For the text-containing cell, return its midpoint in (X, Y) coordinate format. 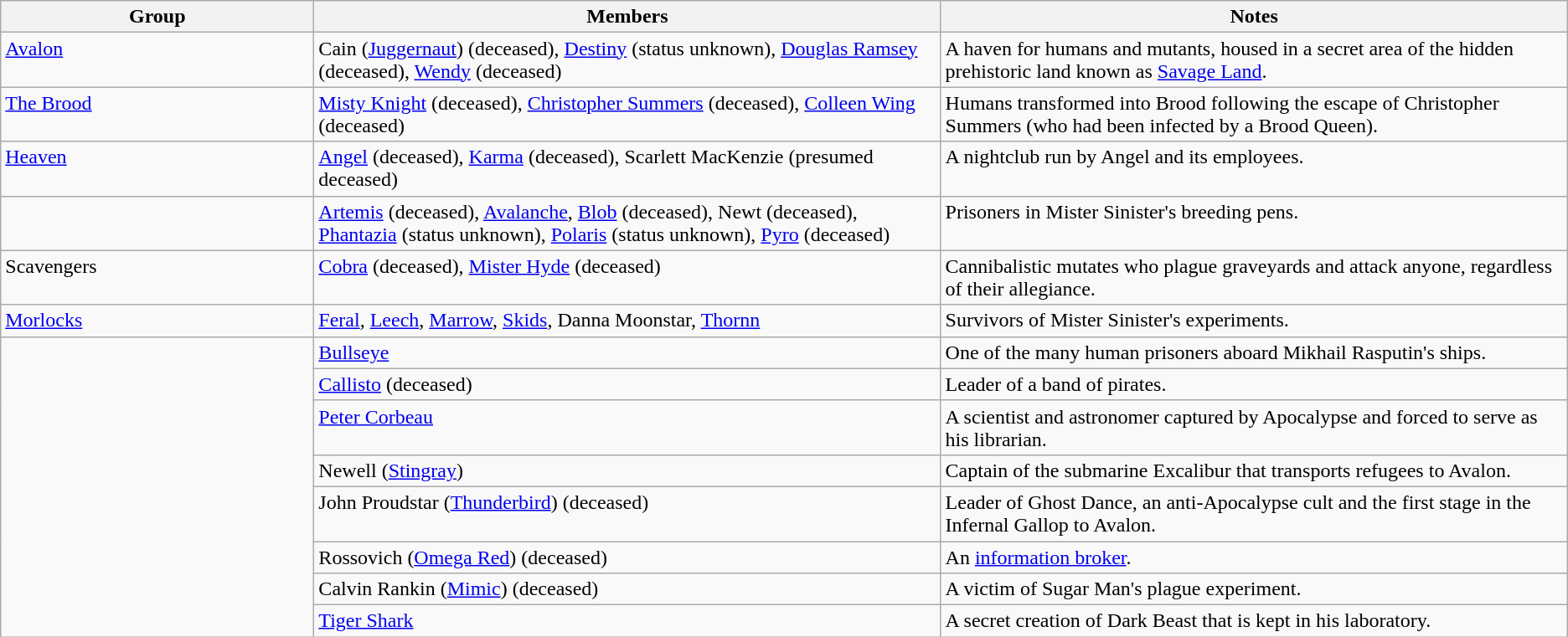
A nightclub run by Angel and its employees. (1254, 169)
A haven for humans and mutants, housed in a secret area of the hidden prehistoric land known as Savage Land. (1254, 60)
Bullseye (627, 352)
Misty Knight (deceased), Christopher Summers (deceased), Colleen Wing (deceased) (627, 114)
Callisto (deceased) (627, 384)
Group (157, 17)
Cannibalistic mutates who plague graveyards and attack anyone, regardless of their allegiance. (1254, 278)
The Brood (157, 114)
An information broker. (1254, 557)
Morlocks (157, 321)
Cobra (deceased), Mister Hyde (deceased) (627, 278)
Notes (1254, 17)
Artemis (deceased), Avalanche, Blob (deceased), Newt (deceased), Phantazia (status unknown), Polaris (status unknown), Pyro (deceased) (627, 223)
Cain (Juggernaut) (deceased), Destiny (status unknown), Douglas Ramsey (deceased), Wendy (deceased) (627, 60)
Rossovich (Omega Red) (deceased) (627, 557)
John Proudstar (Thunderbird) (deceased) (627, 514)
Leader of Ghost Dance, an anti-Apocalypse cult and the first stage in the Infernal Gallop to Avalon. (1254, 514)
A secret creation of Dark Beast that is kept in his laboratory. (1254, 621)
Tiger Shark (627, 621)
Avalon (157, 60)
Members (627, 17)
Scavengers (157, 278)
Survivors of Mister Sinister's experiments. (1254, 321)
A scientist and astronomer captured by Apocalypse and forced to serve as his librarian. (1254, 427)
Newell (Stingray) (627, 470)
Feral, Leech, Marrow, Skids, Danna Moonstar, Thornn (627, 321)
Leader of a band of pirates. (1254, 384)
Peter Corbeau (627, 427)
One of the many human prisoners aboard Mikhail Rasputin's ships. (1254, 352)
Humans transformed into Brood following the escape of Christopher Summers (who had been infected by a Brood Queen). (1254, 114)
Prisoners in Mister Sinister's breeding pens. (1254, 223)
Calvin Rankin (Mimic) (deceased) (627, 589)
A victim of Sugar Man's plague experiment. (1254, 589)
Angel (deceased), Karma (deceased), Scarlett MacKenzie (presumed deceased) (627, 169)
Captain of the submarine Excalibur that transports refugees to Avalon. (1254, 470)
Heaven (157, 169)
